Determine the (X, Y) coordinate at the center of the cell enclosing the given text.  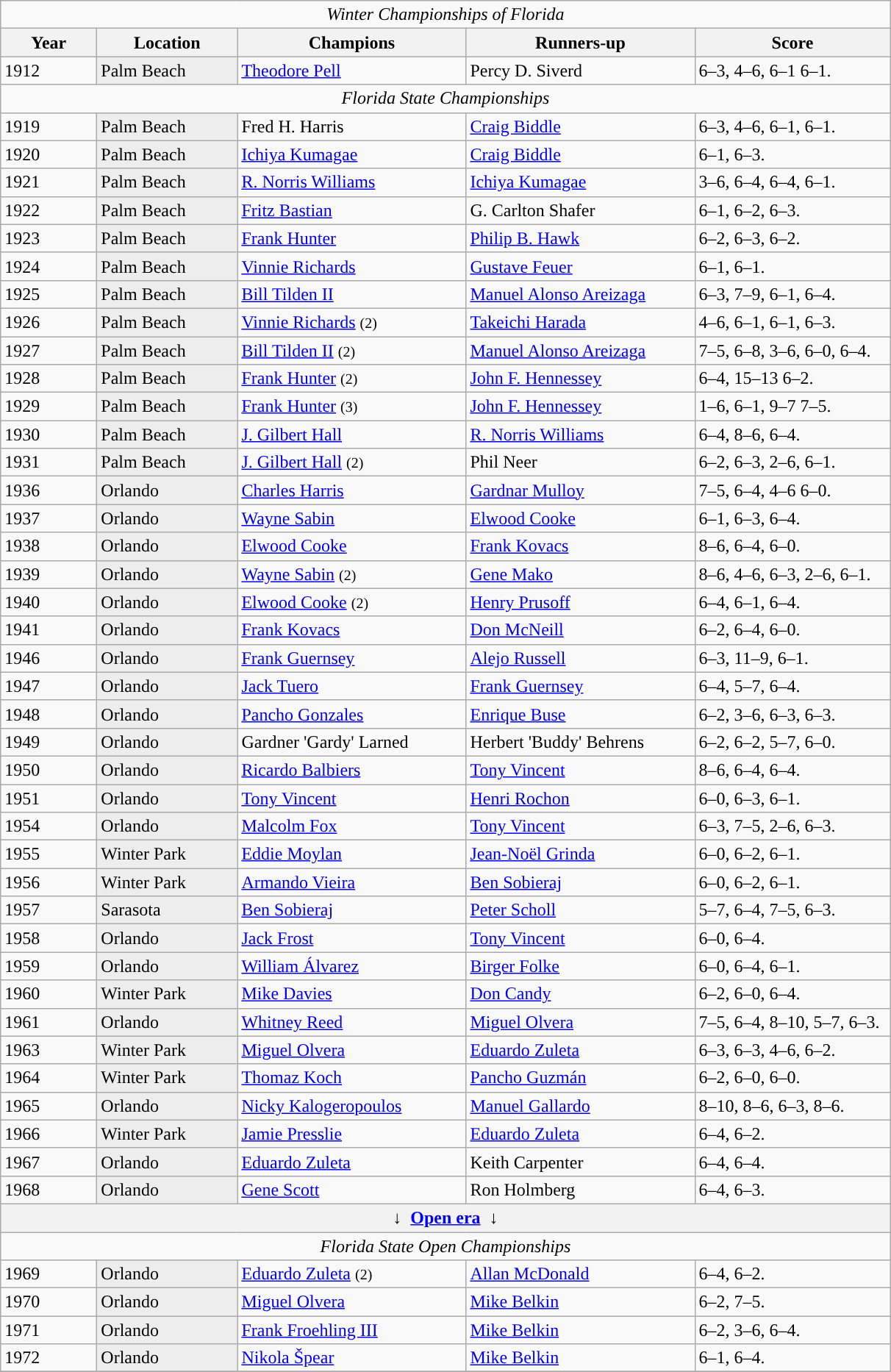
Ron Holmberg (581, 1190)
6–3, 7–5, 2–6, 6–3. (792, 826)
Frank Hunter (2) (351, 379)
7–5, 6–8, 3–6, 6–0, 6–4. (792, 351)
6–4, 6–3. (792, 1190)
Fritz Bastian (351, 210)
Birger Folke (581, 966)
Pancho Guzmán (581, 1078)
Jack Tuero (351, 686)
6–0, 6–4. (792, 938)
6–3, 4–6, 6–1 6–1. (792, 71)
Elwood Cooke (2) (351, 602)
1969 (49, 1274)
1940 (49, 602)
1964 (49, 1078)
6–2, 6–0, 6–4. (792, 994)
Herbert 'Buddy' Behrens (581, 742)
3–6, 6–4, 6–4, 6–1. (792, 182)
1936 (49, 490)
6–3, 4–6, 6–1, 6–1. (792, 126)
8–6, 4–6, 6–3, 2–6, 6–1. (792, 574)
Eddie Moylan (351, 854)
Jack Frost (351, 938)
1958 (49, 938)
Theodore Pell (351, 71)
Fred H. Harris (351, 126)
Ricardo Balbiers (351, 770)
Pancho Gonzales (351, 714)
1957 (49, 910)
Frank Hunter (351, 238)
1960 (49, 994)
Bill Tilden II (351, 294)
1949 (49, 742)
1966 (49, 1134)
6–4, 8–6, 6–4. (792, 435)
1912 (49, 71)
Malcolm Fox (351, 826)
Phil Neer (581, 462)
1959 (49, 966)
Runners-up (581, 43)
G. Carlton Shafer (581, 210)
6–4, 6–4. (792, 1162)
1950 (49, 770)
1927 (49, 351)
1–6, 6–1, 9–7 7–5. (792, 407)
1939 (49, 574)
Charles Harris (351, 490)
6–2, 6–0, 6–0. (792, 1078)
Year (49, 43)
Vinnie Richards (351, 266)
Enrique Buse (581, 714)
Florida State Championships (445, 99)
6–2, 3–6, 6–4. (792, 1330)
1972 (49, 1358)
1946 (49, 658)
6–2, 7–5. (792, 1302)
Philip B. Hawk (581, 238)
6–2, 6–3, 2–6, 6–1. (792, 462)
6–0, 6–3, 6–1. (792, 798)
1955 (49, 854)
1965 (49, 1106)
1961 (49, 1022)
1971 (49, 1330)
1928 (49, 379)
1929 (49, 407)
6–3, 11–9, 6–1. (792, 658)
1922 (49, 210)
Gene Mako (581, 574)
Gardnar Mulloy (581, 490)
1938 (49, 546)
Sarasota (168, 910)
6–2, 6–3, 6–2. (792, 238)
1968 (49, 1190)
Peter Scholl (581, 910)
↓ Open era ↓ (445, 1218)
6–2, 3–6, 6–3, 6–3. (792, 714)
Jamie Presslie (351, 1134)
6–4, 15–13 6–2. (792, 379)
Champions (351, 43)
Percy D. Siverd (581, 71)
Florida State Open Championships (445, 1246)
1919 (49, 126)
6–1, 6–2, 6–3. (792, 210)
Manuel Gallardo (581, 1106)
1970 (49, 1302)
6–1, 6–3, 6–4. (792, 518)
Gardner 'Gardy' Larned (351, 742)
Wayne Sabin (351, 518)
1954 (49, 826)
1921 (49, 182)
6–4, 5–7, 6–4. (792, 686)
7–5, 6–4, 4–6 6–0. (792, 490)
6–3, 6–3, 4–6, 6–2. (792, 1050)
Whitney Reed (351, 1022)
Keith Carpenter (581, 1162)
1951 (49, 798)
Alejo Russell (581, 658)
5–7, 6–4, 7–5, 6–3. (792, 910)
1930 (49, 435)
Don McNeill (581, 630)
Bill Tilden II (2) (351, 351)
6–4, 6–1, 6–4. (792, 602)
William Álvarez (351, 966)
1967 (49, 1162)
Allan McDonald (581, 1274)
Frank Hunter (3) (351, 407)
Gustave Feuer (581, 266)
6–2, 6–4, 6–0. (792, 630)
1947 (49, 686)
J. Gilbert Hall (2) (351, 462)
Frank Froehling III (351, 1330)
Winter Championships of Florida (445, 15)
1956 (49, 882)
1925 (49, 294)
6–3, 7–9, 6–1, 6–4. (792, 294)
1941 (49, 630)
6–1, 6–3. (792, 154)
Don Candy (581, 994)
Mike Davies (351, 994)
6–1, 6–1. (792, 266)
1931 (49, 462)
J. Gilbert Hall (351, 435)
Takeichi Harada (581, 322)
Nicky Kalogeropoulos (351, 1106)
6–0, 6–4, 6–1. (792, 966)
Henry Prusoff (581, 602)
1920 (49, 154)
Henri Rochon (581, 798)
Wayne Sabin (2) (351, 574)
6–2, 6–2, 5–7, 6–0. (792, 742)
Thomaz Koch (351, 1078)
1923 (49, 238)
1926 (49, 322)
8–10, 8–6, 6–3, 8–6. (792, 1106)
4–6, 6–1, 6–1, 6–3. (792, 322)
Armando Vieira (351, 882)
Location (168, 43)
Gene Scott (351, 1190)
Nikola Špear (351, 1358)
Score (792, 43)
7–5, 6–4, 8–10, 5–7, 6–3. (792, 1022)
1948 (49, 714)
Jean-Noël Grinda (581, 854)
Eduardo Zuleta (2) (351, 1274)
Vinnie Richards (2) (351, 322)
8–6, 6–4, 6–4. (792, 770)
1937 (49, 518)
1924 (49, 266)
6–1, 6–4. (792, 1358)
8–6, 6–4, 6–0. (792, 546)
1963 (49, 1050)
